Pinpoint the cell where the given text exists, returning its (X, Y) midpoint coordinate. 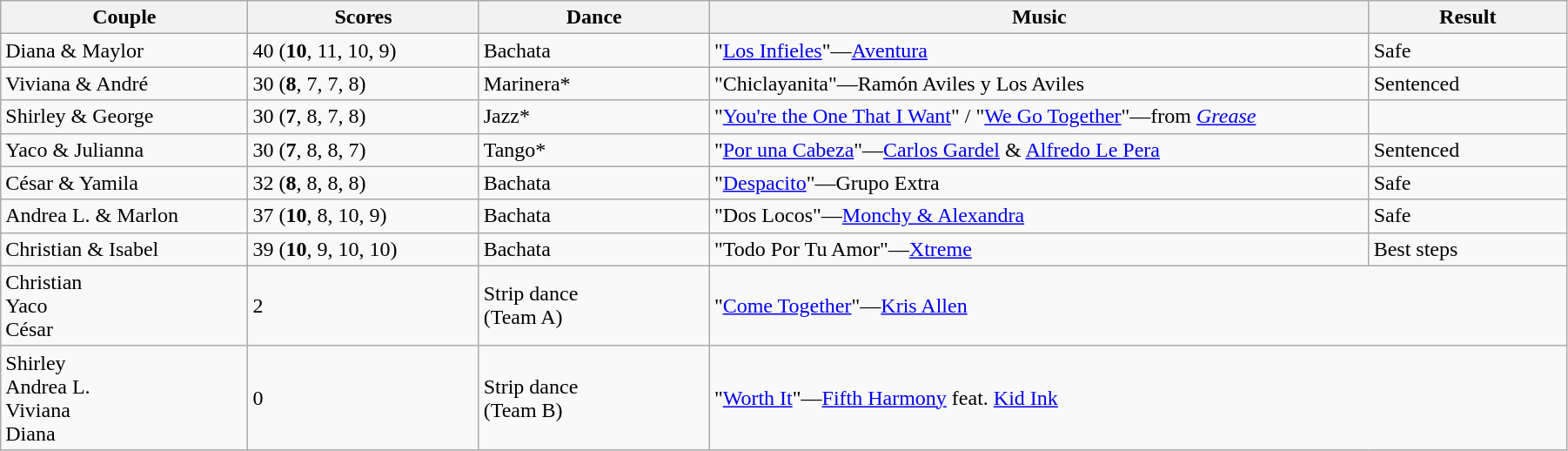
Music (1039, 17)
30 (7, 8, 8, 7) (364, 150)
"Todo Por Tu Amor"—Xtreme (1039, 249)
Strip dance(Team B) (593, 397)
César & Yamila (124, 183)
"Chiclayanita"—Ramón Aviles y Los Aviles (1039, 84)
ShirleyAndrea L.VivianaDiana (124, 397)
Andrea L. & Marlon (124, 216)
Viviana & André (124, 84)
40 (10, 11, 10, 9) (364, 50)
Shirley & George (124, 117)
Best steps (1467, 249)
Couple (124, 17)
Christian & Isabel (124, 249)
"Worth It"—Fifth Harmony feat. Kid Ink (1138, 397)
32 (8, 8, 8, 8) (364, 183)
"Come Together"—Kris Allen (1138, 306)
Scores (364, 17)
Jazz* (593, 117)
ChristianYacoCésar (124, 306)
"Por una Cabeza"—Carlos Gardel & Alfredo Le Pera (1039, 150)
Diana & Maylor (124, 50)
Tango* (593, 150)
30 (8, 7, 7, 8) (364, 84)
37 (10, 8, 10, 9) (364, 216)
30 (7, 8, 7, 8) (364, 117)
"You're the One That I Want" / "We Go Together"—from Grease (1039, 117)
0 (364, 397)
"Despacito"—Grupo Extra (1039, 183)
39 (10, 9, 10, 10) (364, 249)
2 (364, 306)
Strip dance(Team A) (593, 306)
"Dos Locos"—Monchy & Alexandra (1039, 216)
Marinera* (593, 84)
Dance (593, 17)
Yaco & Julianna (124, 150)
Result (1467, 17)
"Los Infieles"—Aventura (1039, 50)
